Scan for the cell matching the given text and deliver its (X, Y) coordinate at center. 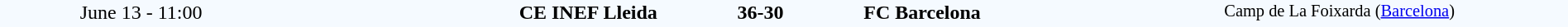
36-30 (760, 12)
CE INEF Lleida (470, 12)
June 13 - 11:00 (141, 13)
Camp de La Foixarda (Barcelona) (1396, 13)
FC Barcelona (1043, 12)
